Identify which cell holds the provided text, then report its [X, Y] central coordinate. 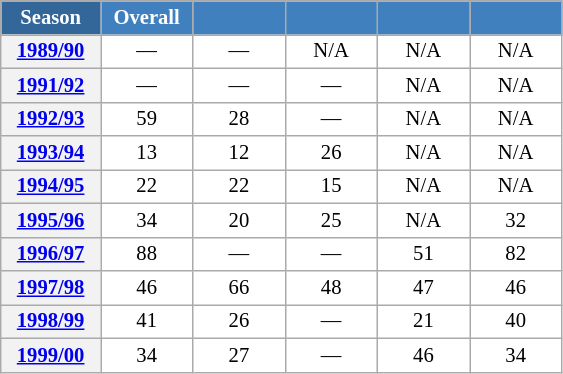
1996/97 [51, 254]
40 [516, 321]
41 [146, 321]
51 [423, 254]
32 [516, 220]
1998/99 [51, 321]
25 [331, 220]
15 [331, 186]
13 [146, 153]
1999/00 [51, 355]
1991/92 [51, 85]
20 [239, 220]
Season [51, 17]
28 [239, 119]
48 [331, 287]
12 [239, 153]
1994/95 [51, 186]
27 [239, 355]
1992/93 [51, 119]
88 [146, 254]
66 [239, 287]
1993/94 [51, 153]
1997/98 [51, 287]
1989/90 [51, 51]
59 [146, 119]
47 [423, 287]
21 [423, 321]
82 [516, 254]
1995/96 [51, 220]
Overall [146, 17]
